Detect which cell encompasses the target text, then output its (x, y) center coordinate. 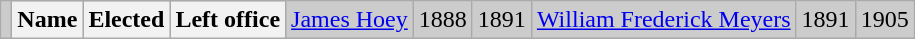
William Frederick Meyers (664, 20)
1905 (884, 20)
Left office (228, 20)
James Hoey (350, 20)
Name (48, 20)
1888 (442, 20)
Elected (126, 20)
